Pinpoint the cell where the given text exists, returning its [x, y] midpoint coordinate. 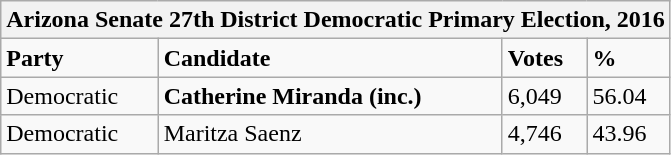
Maritza Saenz [330, 134]
Arizona Senate 27th District Democratic Primary Election, 2016 [336, 20]
4,746 [544, 134]
Votes [544, 58]
Party [80, 58]
Catherine Miranda (inc.) [330, 96]
43.96 [628, 134]
% [628, 58]
6,049 [544, 96]
56.04 [628, 96]
Candidate [330, 58]
